Return the [x, y] coordinate for the center point of the cell that contains the specified text.  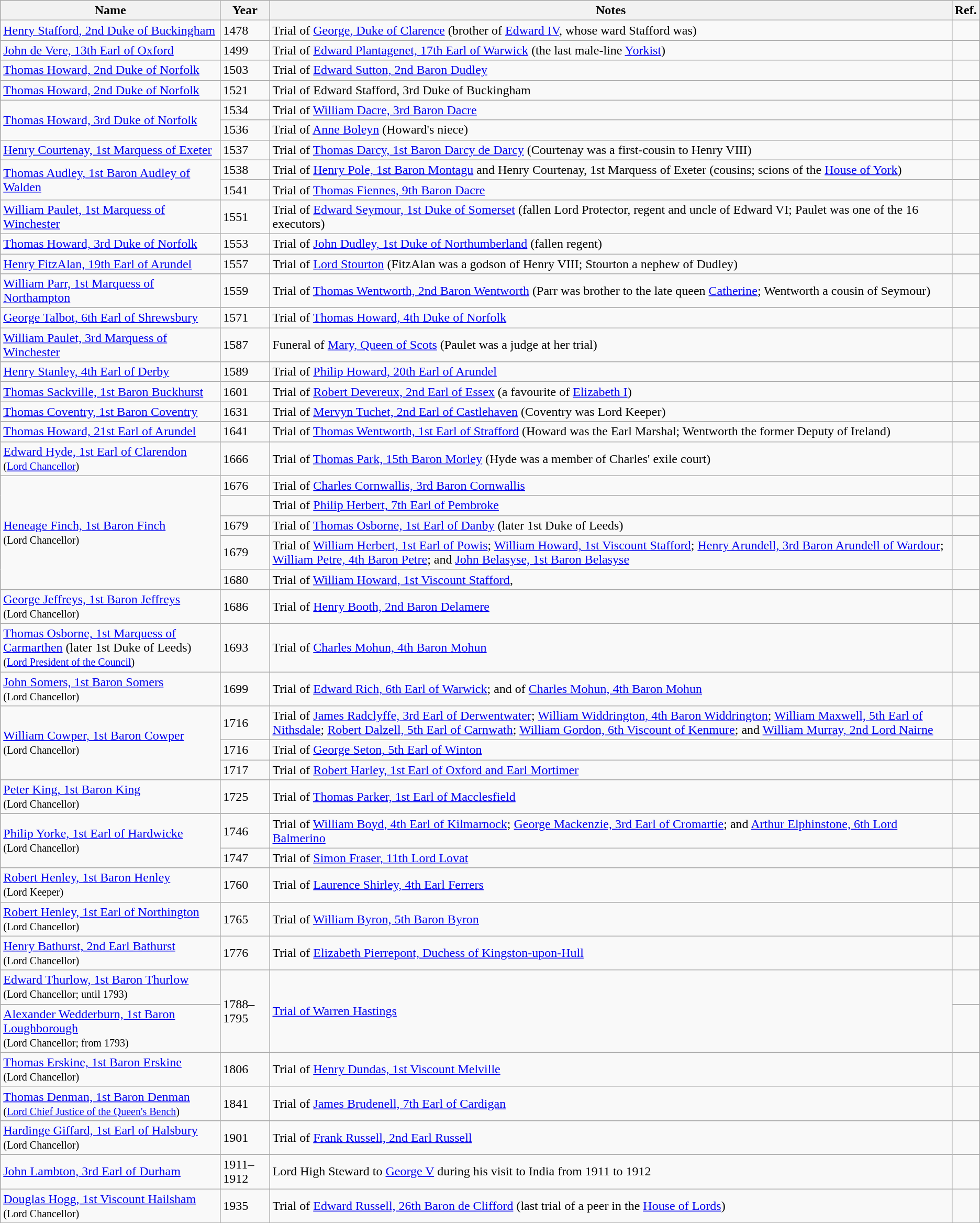
Henry Courtenay, 1st Marquess of Exeter [110, 150]
Notes [610, 10]
Philip Yorke, 1st Earl of Hardwicke(Lord Chancellor) [110, 841]
1935 [245, 1206]
1534 [245, 110]
Lord High Steward to George V during his visit to India from 1911 to 1912 [610, 1171]
1537 [245, 150]
John Somers, 1st Baron Somers(Lord Chancellor) [110, 688]
Trial of Henry Booth, 2nd Baron Delamere [610, 607]
William Parr, 1st Marquess of Northampton [110, 291]
Trial of Philip Howard, 20th Earl of Arundel [610, 372]
Trial of William Dacre, 3rd Baron Dacre [610, 110]
Trial of Charles Cornwallis, 3rd Baron Cornwallis [610, 486]
Trial of George, Duke of Clarence (brother of Edward IV, whose ward Stafford was) [610, 30]
Trial of Charles Mohun, 4th Baron Mohun [610, 647]
1788–1795 [245, 1011]
Trial of Edward Stafford, 3rd Duke of Buckingham [610, 90]
1901 [245, 1138]
Edward Thurlow, 1st Baron Thurlow(Lord Chancellor; until 1793) [110, 987]
Trial of Elizabeth Pierrepont, Duchess of Kingston-upon-Hull [610, 953]
1746 [245, 831]
Thomas Sackville, 1st Baron Buckhurst [110, 392]
Trial of Thomas Osborne, 1st Earl of Danby (later 1st Duke of Leeds) [610, 525]
Trial of Edward Russell, 26th Baron de Clifford (last trial of a peer in the House of Lords) [610, 1206]
1666 [245, 459]
Trial of Warren Hastings [610, 1011]
1587 [245, 345]
Trial of Laurence Shirley, 4th Earl Ferrers [610, 885]
John Lambton, 3rd Earl of Durham [110, 1171]
1693 [245, 647]
Trial of Edward Rich, 6th Earl of Warwick; and of Charles Mohun, 4th Baron Mohun [610, 688]
1536 [245, 130]
1478 [245, 30]
Trial of John Dudley, 1st Duke of Northumberland (fallen regent) [610, 244]
Trial of Mervyn Tuchet, 2nd Earl of Castlehaven (Coventry was Lord Keeper) [610, 412]
Henry FitzAlan, 19th Earl of Arundel [110, 263]
1541 [245, 190]
Trial of Thomas Park, 15th Baron Morley (Hyde was a member of Charles' exile court) [610, 459]
Thomas Audley, 1st Baron Audley of Walden [110, 180]
Thomas Howard, 21st Earl of Arundel [110, 432]
1676 [245, 486]
Trial of Edward Sutton, 2nd Baron Dudley [610, 70]
1557 [245, 263]
1571 [245, 318]
Henry Stafford, 2nd Duke of Buckingham [110, 30]
Trial of Robert Harley, 1st Earl of Oxford and Earl Mortimer [610, 770]
Thomas Osborne, 1st Marquess of Carmarthen (later 1st Duke of Leeds)(Lord President of the Council) [110, 647]
Year [245, 10]
Trial of Thomas Parker, 1st Earl of Macclesfield [610, 797]
Thomas Denman, 1st Baron Denman(Lord Chief Justice of the Queen's Bench) [110, 1103]
Heneage Finch, 1st Baron Finch(Lord Chancellor) [110, 532]
1765 [245, 919]
George Talbot, 6th Earl of Shrewsbury [110, 318]
1680 [245, 579]
Henry Stanley, 4th Earl of Derby [110, 372]
Trial of Simon Fraser, 11th Lord Lovat [610, 858]
1747 [245, 858]
1911–1912 [245, 1171]
Robert Henley, 1st Baron Henley(Lord Keeper) [110, 885]
1559 [245, 291]
1776 [245, 953]
Trial of William Boyd, 4th Earl of Kilmarnock; George Mackenzie, 3rd Earl of Cromartie; and Arthur Elphinstone, 6th Lord Balmerino [610, 831]
Trial of Henry Pole, 1st Baron Montagu and Henry Courtenay, 1st Marquess of Exeter (cousins; scions of the House of York) [610, 170]
Trial of William Howard, 1st Viscount Stafford, [610, 579]
1503 [245, 70]
Trial of William Byron, 5th Baron Byron [610, 919]
Robert Henley, 1st Earl of Northington(Lord Chancellor) [110, 919]
Thomas Erskine, 1st Baron Erskine(Lord Chancellor) [110, 1070]
Trial of Frank Russell, 2nd Earl Russell [610, 1138]
Trial of Thomas Fiennes, 9th Baron Dacre [610, 190]
Trial of Thomas Darcy, 1st Baron Darcy de Darcy (Courtenay was a first-cousin to Henry VIII) [610, 150]
Name [110, 10]
Trial of Robert Devereux, 2nd Earl of Essex (a favourite of Elizabeth I) [610, 392]
1806 [245, 1070]
Henry Bathurst, 2nd Earl Bathurst(Lord Chancellor) [110, 953]
Trial of Thomas Wentworth, 1st Earl of Strafford (Howard was the Earl Marshal; Wentworth the former Deputy of Ireland) [610, 432]
1699 [245, 688]
1521 [245, 90]
1499 [245, 50]
1538 [245, 170]
Douglas Hogg, 1st Viscount Hailsham(Lord Chancellor) [110, 1206]
Thomas Coventry, 1st Baron Coventry [110, 412]
Trial of George Seton, 5th Earl of Winton [610, 750]
1631 [245, 412]
Alexander Wedderburn, 1st Baron Loughborough(Lord Chancellor; from 1793) [110, 1028]
John de Vere, 13th Earl of Oxford [110, 50]
Trial of Edward Plantagenet, 17th Earl of Warwick (the last male-line Yorkist) [610, 50]
Trial of Anne Boleyn (Howard's niece) [610, 130]
Trial of Henry Dundas, 1st Viscount Melville [610, 1070]
William Paulet, 1st Marquess of Winchester [110, 217]
Hardinge Giffard, 1st Earl of Halsbury(Lord Chancellor) [110, 1138]
Trial of James Brudenell, 7th Earl of Cardigan [610, 1103]
Peter King, 1st Baron King(Lord Chancellor) [110, 797]
William Cowper, 1st Baron Cowper(Lord Chancellor) [110, 743]
1553 [245, 244]
Funeral of Mary, Queen of Scots (Paulet was a judge at her trial) [610, 345]
1641 [245, 432]
1601 [245, 392]
Ref. [965, 10]
Trial of Edward Seymour, 1st Duke of Somerset (fallen Lord Protector, regent and uncle of Edward VI; Paulet was one of the 16 executors) [610, 217]
William Paulet, 3rd Marquess of Winchester [110, 345]
1551 [245, 217]
1725 [245, 797]
1686 [245, 607]
1841 [245, 1103]
1717 [245, 770]
Trial of Philip Herbert, 7th Earl of Pembroke [610, 505]
Trial of Thomas Howard, 4th Duke of Norfolk [610, 318]
Trial of Thomas Wentworth, 2nd Baron Wentworth (Parr was brother to the late queen Catherine; Wentworth a cousin of Seymour) [610, 291]
1589 [245, 372]
Edward Hyde, 1st Earl of Clarendon(Lord Chancellor) [110, 459]
Trial of Lord Stourton (FitzAlan was a godson of Henry VIII; Stourton a nephew of Dudley) [610, 263]
George Jeffreys, 1st Baron Jeffreys(Lord Chancellor) [110, 607]
1760 [245, 885]
